Provide the (x, y) coordinate of the cell's center where the given text is located.  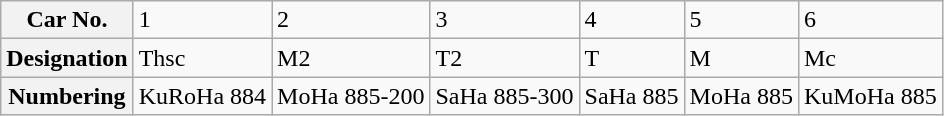
Numbering (67, 96)
MoHa 885-200 (351, 96)
KuMoHa 885 (870, 96)
1 (202, 20)
4 (632, 20)
Car No. (67, 20)
MoHa 885 (741, 96)
Designation (67, 58)
T2 (504, 58)
SaHa 885 (632, 96)
M2 (351, 58)
T (632, 58)
5 (741, 20)
Mc (870, 58)
M (741, 58)
SaHa 885-300 (504, 96)
KuRoHa 884 (202, 96)
6 (870, 20)
3 (504, 20)
2 (351, 20)
Thsc (202, 58)
